Capture the cell that displays the provided text and extract its [x, y] central coordinate. 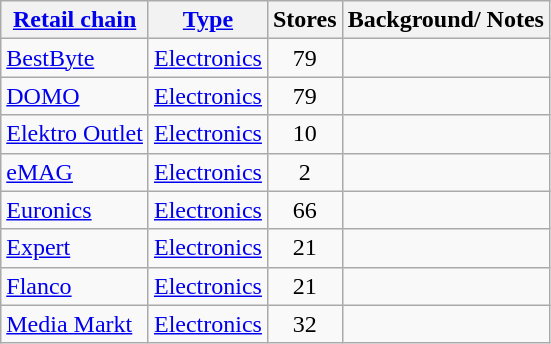
32 [304, 324]
2 [304, 172]
Elektro Outlet [75, 134]
Type [208, 20]
Flanco [75, 286]
10 [304, 134]
BestByte [75, 58]
Background/ Notes [446, 20]
Expert [75, 248]
DOMO [75, 96]
Stores [304, 20]
66 [304, 210]
Retail chain [75, 20]
eMAG [75, 172]
Media Markt [75, 324]
Euronics [75, 210]
